Identify which cell holds the provided text, then report its (X, Y) central coordinate. 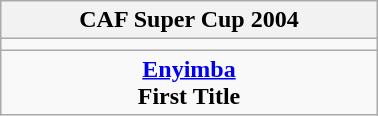
EnyimbaFirst Title (189, 82)
CAF Super Cup 2004 (189, 20)
